Provide the (X, Y) coordinate of the cell's center where the given text is located.  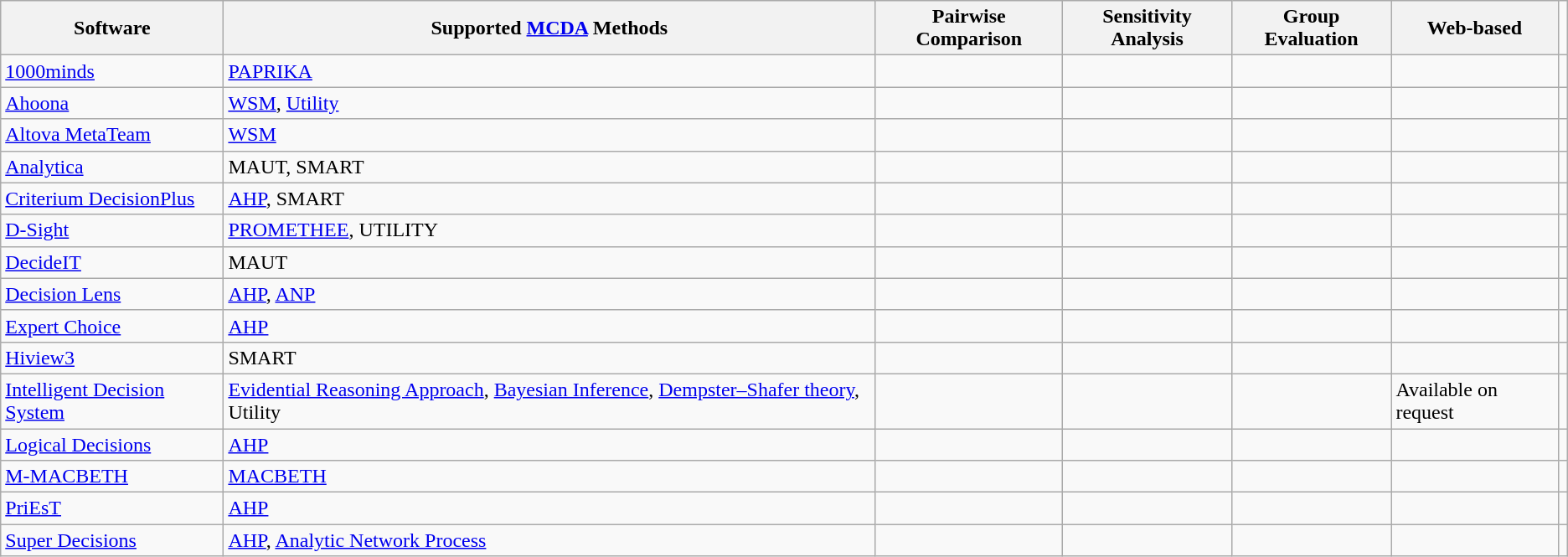
MAUT (549, 262)
DecideIT (112, 262)
Supported MCDA Methods (549, 28)
Pairwise Comparison (969, 28)
Intelligent Decision System (112, 400)
Decision Lens (112, 294)
M-MACBETH (112, 477)
Ahoona (112, 103)
Web-based (1474, 28)
Group Evaluation (1312, 28)
Expert Choice (112, 326)
Super Decisions (112, 540)
PROMETHEE, UTILITY (549, 230)
AHP, ANP (549, 294)
Software (112, 28)
Altova MetaTeam (112, 135)
SMART (549, 358)
Evidential Reasoning Approach, Bayesian Inference, Dempster–Shafer theory, Utility (549, 400)
AHP, Analytic Network Process (549, 540)
Criterium DecisionPlus (112, 199)
WSM, Utility (549, 103)
Available on request (1474, 400)
Hiview3 (112, 358)
Analytica (112, 167)
PriEsT (112, 508)
Sensitivity Analysis (1148, 28)
Logical Decisions (112, 445)
1000minds (112, 71)
MACBETH (549, 477)
MAUT, SMART (549, 167)
D-Sight (112, 230)
WSM (549, 135)
AHP, SMART (549, 199)
PAPRIKA (549, 71)
